Identify which cell holds the provided text, then report its (x, y) central coordinate. 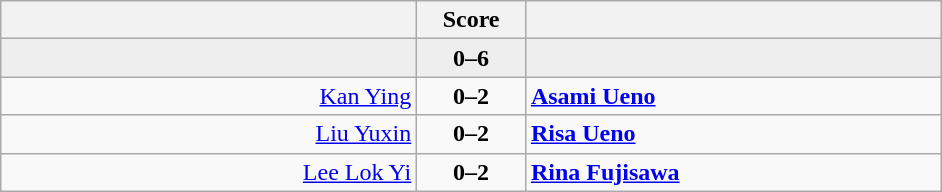
Asami Ueno (733, 96)
0–6 (472, 58)
Rina Fujisawa (733, 172)
Score (472, 20)
Liu Yuxin (209, 134)
Lee Lok Yi (209, 172)
Kan Ying (209, 96)
Risa Ueno (733, 134)
